Output the (X, Y) coordinate of the center of the cell containing the given text.  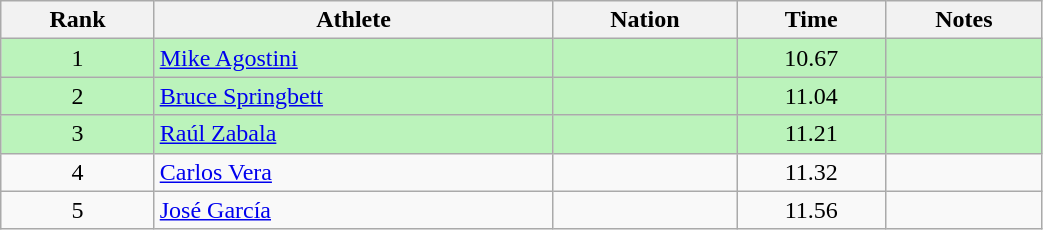
11.04 (812, 96)
3 (78, 134)
2 (78, 96)
José García (354, 210)
Notes (964, 20)
Athlete (354, 20)
Bruce Springbett (354, 96)
Mike Agostini (354, 58)
11.21 (812, 134)
11.56 (812, 210)
1 (78, 58)
Rank (78, 20)
4 (78, 172)
5 (78, 210)
Nation (645, 20)
Raúl Zabala (354, 134)
11.32 (812, 172)
10.67 (812, 58)
Time (812, 20)
Carlos Vera (354, 172)
